Return [X, Y] of the center of cell containing provided text 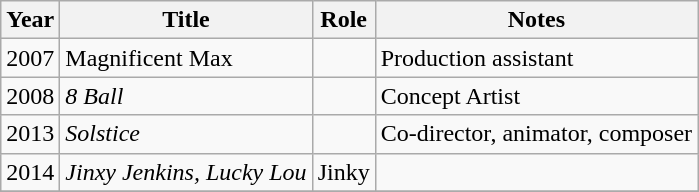
Magnificent Max [186, 58]
2014 [30, 172]
Notes [536, 20]
2007 [30, 58]
2013 [30, 134]
Production assistant [536, 58]
Solstice [186, 134]
Year [30, 20]
2008 [30, 96]
Role [344, 20]
Jinky [344, 172]
Co-director, animator, composer [536, 134]
Title [186, 20]
Concept Artist [536, 96]
Jinxy Jenkins, Lucky Lou [186, 172]
8 Ball [186, 96]
